Identify which cell holds the provided text, then report its [x, y] central coordinate. 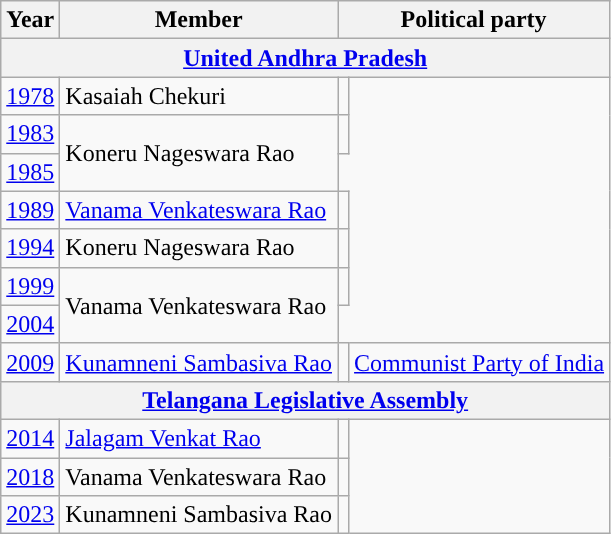
2004 [30, 324]
Kasaiah Chekuri [199, 96]
United Andhra Pradesh [306, 58]
Jalagam Venkat Rao [199, 438]
1983 [30, 134]
Member [199, 20]
1978 [30, 96]
1994 [30, 248]
Communist Party of India [480, 362]
2018 [30, 477]
2023 [30, 515]
2014 [30, 438]
Political party [474, 20]
1999 [30, 286]
1985 [30, 172]
1989 [30, 210]
Telangana Legislative Assembly [306, 400]
Year [30, 20]
2009 [30, 362]
